For the text-containing cell, return its midpoint in [x, y] coordinate format. 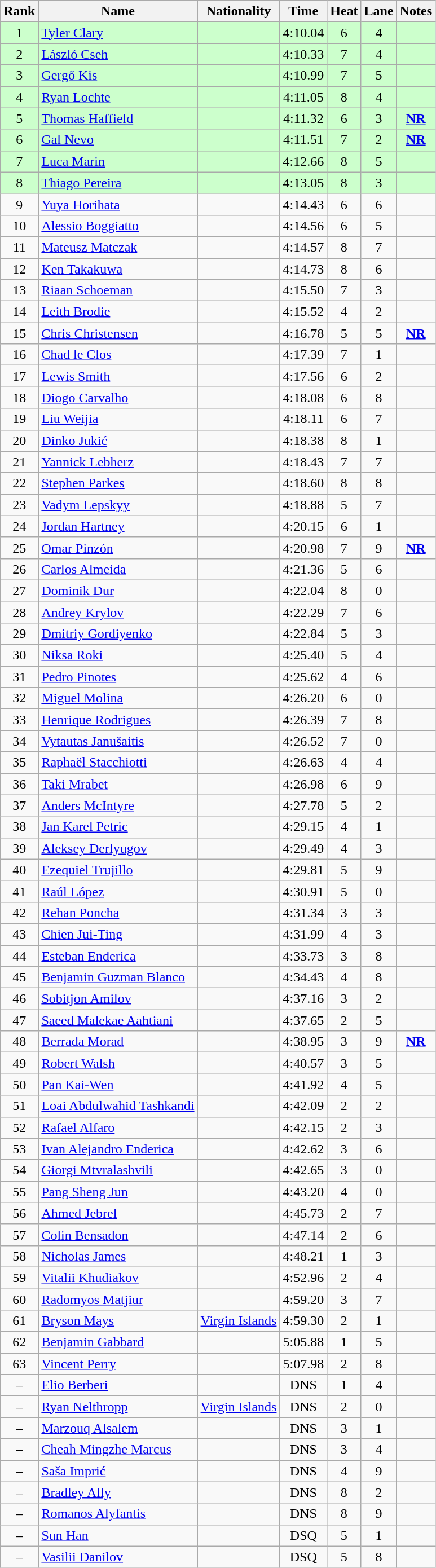
Vasilii Danilov [118, 1557]
Ezequiel Trujillo [118, 870]
Mateusz Matczak [118, 247]
4:14.57 [303, 247]
41 [19, 891]
53 [19, 1149]
4:48.21 [303, 1256]
Nationality [239, 11]
38 [19, 827]
Cheah Mingzhe Marcus [118, 1450]
4:41.92 [303, 1085]
26 [19, 569]
Ivan Alejandro Enderica [118, 1149]
35 [19, 763]
Radomyos Matjiur [118, 1299]
10 [19, 226]
40 [19, 870]
4:13.05 [303, 183]
Gergő Kis [118, 76]
4:26.20 [303, 698]
Ahmed Jebrel [118, 1213]
Liu Weijia [118, 419]
4:29.81 [303, 870]
Vitalii Khudiakov [118, 1278]
Dinko Jukić [118, 441]
Nicholas James [118, 1256]
Berrada Morad [118, 1042]
23 [19, 505]
4:25.62 [303, 677]
4:20.15 [303, 526]
Rafael Alfaro [118, 1127]
4:11.51 [303, 140]
4:29.15 [303, 827]
59 [19, 1278]
11 [19, 247]
16 [19, 355]
Lane [379, 11]
4:26.63 [303, 763]
4:22.84 [303, 634]
4:17.56 [303, 376]
4:42.09 [303, 1106]
Chien Jui-Ting [118, 934]
39 [19, 848]
27 [19, 591]
48 [19, 1042]
4:42.62 [303, 1149]
4:26.39 [303, 720]
Carlos Almeida [118, 569]
Leith Brodie [118, 312]
63 [19, 1364]
4:18.60 [303, 483]
Miguel Molina [118, 698]
4:18.38 [303, 441]
Pedro Pinotes [118, 677]
Taki Mrabet [118, 784]
4:59.20 [303, 1299]
4:16.78 [303, 333]
32 [19, 698]
15 [19, 333]
14 [19, 312]
4:11.05 [303, 97]
20 [19, 441]
4:21.36 [303, 569]
43 [19, 934]
4:33.73 [303, 956]
4:40.57 [303, 1063]
Anders McIntyre [118, 805]
31 [19, 677]
4:31.34 [303, 913]
Loai Abdulwahid Tashkandi [118, 1106]
4:34.43 [303, 977]
4:43.20 [303, 1192]
4:47.14 [303, 1235]
34 [19, 741]
Pan Kai-Wen [118, 1085]
Pang Sheng Jun [118, 1192]
50 [19, 1085]
4:42.15 [303, 1127]
4:59.30 [303, 1321]
Dominik Dur [118, 591]
Heat [344, 11]
4:37.65 [303, 1020]
25 [19, 548]
58 [19, 1256]
54 [19, 1170]
4:37.16 [303, 999]
61 [19, 1321]
Gal Nevo [118, 140]
4:14.43 [303, 204]
4:11.32 [303, 118]
Stephen Parkes [118, 483]
28 [19, 612]
Ken Takakuwa [118, 269]
4:27.78 [303, 805]
4:10.33 [303, 54]
László Cseh [118, 54]
4:14.73 [303, 269]
Thiago Pereira [118, 183]
Alessio Boggiatto [118, 226]
49 [19, 1063]
Notes [416, 11]
4:10.99 [303, 76]
Raúl López [118, 891]
4:52.96 [303, 1278]
4:31.99 [303, 934]
4:29.49 [303, 848]
30 [19, 655]
4:45.73 [303, 1213]
19 [19, 419]
33 [19, 720]
Bryson Mays [118, 1321]
12 [19, 269]
4:18.43 [303, 462]
18 [19, 398]
4:15.52 [303, 312]
Chad le Clos [118, 355]
Aleksey Derlyugov [118, 848]
4:25.40 [303, 655]
36 [19, 784]
Riaan Schoeman [118, 290]
Robert Walsh [118, 1063]
4:42.65 [303, 1170]
46 [19, 999]
4:22.04 [303, 591]
Ryan Nelthropp [118, 1407]
62 [19, 1342]
Benjamin Guzman Blanco [118, 977]
51 [19, 1106]
Tyler Clary [118, 33]
Bradley Ally [118, 1492]
Niksa Roki [118, 655]
4:18.88 [303, 505]
Chris Christensen [118, 333]
45 [19, 977]
44 [19, 956]
52 [19, 1127]
4:10.04 [303, 33]
Benjamin Gabbard [118, 1342]
Jan Karel Petric [118, 827]
Time [303, 11]
Vadym Lepskyy [118, 505]
4:38.95 [303, 1042]
Saeed Malekae Aahtiani [118, 1020]
4:18.08 [303, 398]
4:17.39 [303, 355]
Esteban Enderica [118, 956]
Yannick Lebherz [118, 462]
Jordan Hartney [118, 526]
4:22.29 [303, 612]
Henrique Rodrigues [118, 720]
4:12.66 [303, 161]
4:26.98 [303, 784]
57 [19, 1235]
47 [19, 1020]
Andrey Krylov [118, 612]
17 [19, 376]
Sun Han [118, 1535]
Saša Imprić [118, 1471]
4:15.50 [303, 290]
Vincent Perry [118, 1364]
55 [19, 1192]
Sobitjon Amilov [118, 999]
Dmitriy Gordiyenko [118, 634]
Colin Bensadon [118, 1235]
Elio Berberi [118, 1385]
Raphaël Stacchiotti [118, 763]
Lewis Smith [118, 376]
Diogo Carvalho [118, 398]
21 [19, 462]
Omar Pinzón [118, 548]
Thomas Haffield [118, 118]
13 [19, 290]
37 [19, 805]
Vytautas Janušaitis [118, 741]
4:14.56 [303, 226]
56 [19, 1213]
4:30.91 [303, 891]
Romanos Alyfantis [118, 1514]
5:07.98 [303, 1364]
24 [19, 526]
4:18.11 [303, 419]
4:26.52 [303, 741]
Yuya Horihata [118, 204]
Rank [19, 11]
22 [19, 483]
60 [19, 1299]
Rehan Poncha [118, 913]
Luca Marin [118, 161]
29 [19, 634]
42 [19, 913]
4:20.98 [303, 548]
Name [118, 11]
Marzouq Alsalem [118, 1428]
Giorgi Mtvralashvili [118, 1170]
Ryan Lochte [118, 97]
5:05.88 [303, 1342]
